Return the [X, Y] coordinate for the center point of the cell that contains the specified text.  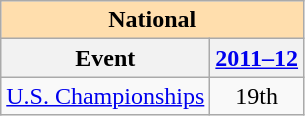
19th [257, 96]
U.S. Championships [106, 96]
National [152, 20]
2011–12 [257, 58]
Event [106, 58]
